Locate the cell with the specified text and output its [X, Y] center coordinate. 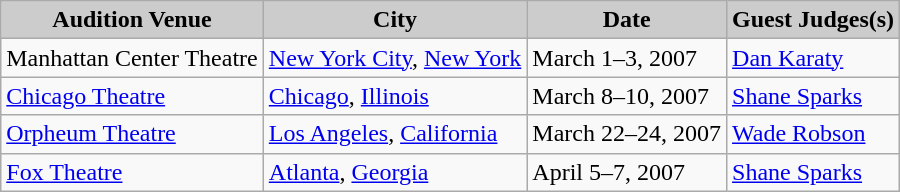
New York City, New York [395, 58]
Date [627, 20]
April 5–7, 2007 [627, 172]
Fox Theatre [132, 172]
March 1–3, 2007 [627, 58]
Manhattan Center Theatre [132, 58]
Audition Venue [132, 20]
Orpheum Theatre [132, 134]
Atlanta, Georgia [395, 172]
March 22–24, 2007 [627, 134]
Dan Karaty [814, 58]
Guest Judges(s) [814, 20]
Wade Robson [814, 134]
Chicago, Illinois [395, 96]
Chicago Theatre [132, 96]
Los Angeles, California [395, 134]
City [395, 20]
March 8–10, 2007 [627, 96]
